Locate the cell with the specified text and output its [x, y] center coordinate. 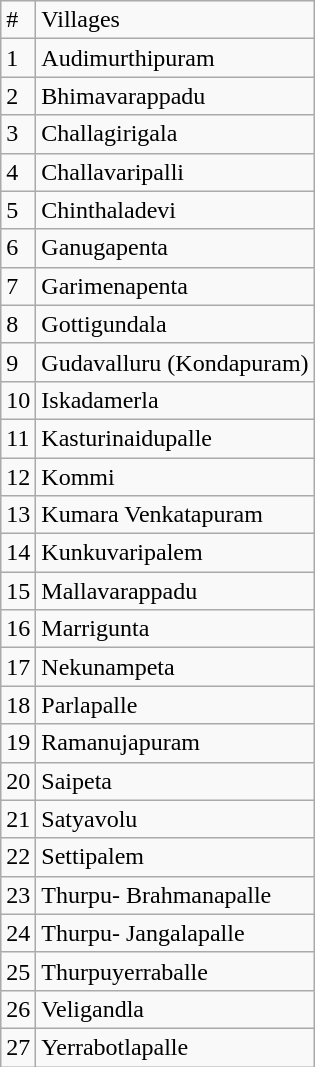
Thurpu- Brahmanapalle [175, 895]
Bhimavarappadu [175, 96]
Saipeta [175, 781]
4 [18, 172]
Thurpu- Jangalapalle [175, 933]
25 [18, 971]
20 [18, 781]
Audimurthipuram [175, 58]
Ganugapenta [175, 248]
Chinthaladevi [175, 210]
24 [18, 933]
Parlapalle [175, 705]
Kunkuvaripalem [175, 553]
22 [18, 857]
14 [18, 553]
Kommi [175, 477]
Ramanujapuram [175, 743]
Yerrabotlapalle [175, 1047]
1 [18, 58]
11 [18, 438]
# [18, 20]
18 [18, 705]
Satyavolu [175, 819]
Challagirigala [175, 134]
12 [18, 477]
19 [18, 743]
Mallavarappadu [175, 591]
Settipalem [175, 857]
26 [18, 1009]
7 [18, 286]
2 [18, 96]
Iskadamerla [175, 400]
9 [18, 362]
13 [18, 515]
Gottigundala [175, 324]
27 [18, 1047]
Garimenapenta [175, 286]
21 [18, 819]
Challavaripalli [175, 172]
15 [18, 591]
6 [18, 248]
Gudavalluru (Kondapuram) [175, 362]
3 [18, 134]
16 [18, 629]
Marrigunta [175, 629]
17 [18, 667]
10 [18, 400]
Veligandla [175, 1009]
Kasturinaidupalle [175, 438]
Villages [175, 20]
Kumara Venkatapuram [175, 515]
8 [18, 324]
23 [18, 895]
Thurpuyerraballe [175, 971]
5 [18, 210]
Nekunampeta [175, 667]
